Locate the cell with the specified text and output its (X, Y) center coordinate. 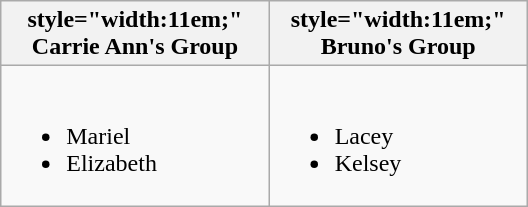
MarielElizabeth (135, 136)
style="width:11em;" Carrie Ann's Group (135, 34)
LaceyKelsey (398, 136)
style="width:11em;" Bruno's Group (398, 34)
